Provide the [x, y] coordinate of the cell's center where the given text is located.  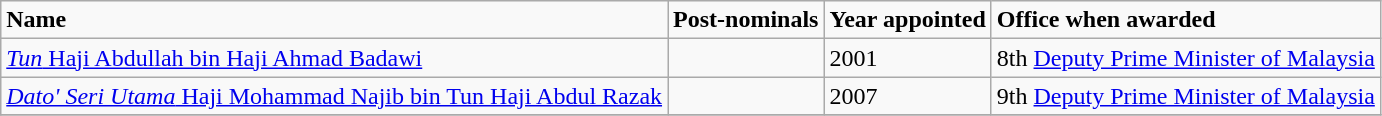
Post-nominals [746, 20]
Office when awarded [1186, 20]
2007 [908, 96]
8th Deputy Prime Minister of Malaysia [1186, 58]
Dato' Seri Utama Haji Mohammad Najib bin Tun Haji Abdul Razak [334, 96]
Name [334, 20]
9th Deputy Prime Minister of Malaysia [1186, 96]
Year appointed [908, 20]
Tun Haji Abdullah bin Haji Ahmad Badawi [334, 58]
2001 [908, 58]
